Output the [x, y] coordinate of the center of the cell containing the given text.  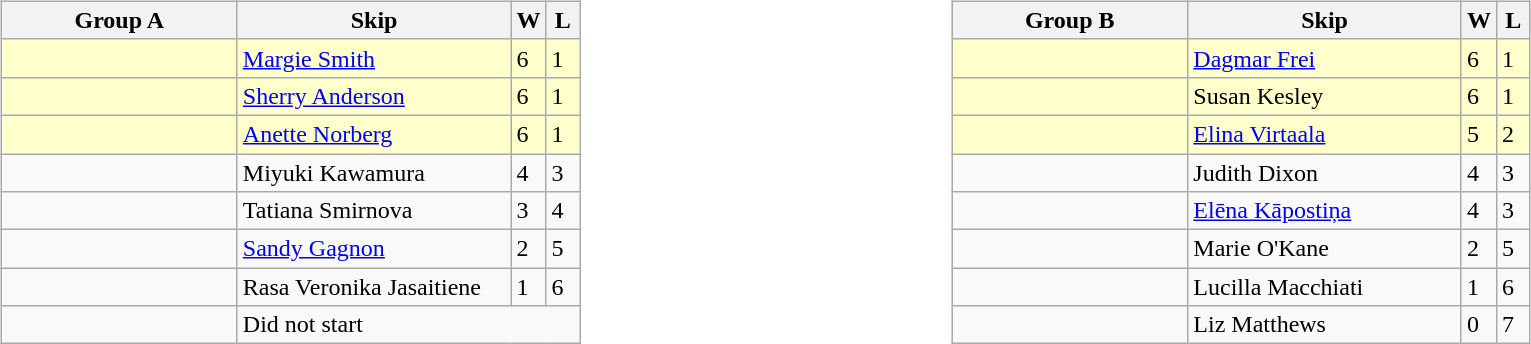
Miyuki Kawamura [374, 173]
Group B [1070, 20]
Did not start [408, 325]
Group A [119, 20]
Sandy Gagnon [374, 249]
Tatiana Smirnova [374, 211]
Susan Kesley [1325, 96]
Elina Virtaala [1325, 134]
Marie O'Kane [1325, 249]
Anette Norberg [374, 134]
Margie Smith [374, 58]
Lucilla Macchiati [1325, 287]
0 [1478, 325]
Rasa Veronika Jasaitiene [374, 287]
Liz Matthews [1325, 325]
7 [1513, 325]
Sherry Anderson [374, 96]
Judith Dixon [1325, 173]
Dagmar Frei [1325, 58]
Elēna Kāpostiņa [1325, 211]
